Output the [x, y] coordinate of the center of the cell containing the given text.  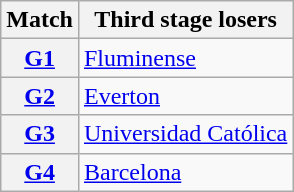
G2 [40, 96]
Fluminense [185, 58]
G1 [40, 58]
G4 [40, 172]
Third stage losers [185, 20]
Everton [185, 96]
G3 [40, 134]
Universidad Católica [185, 134]
Barcelona [185, 172]
Match [40, 20]
